Determine the (X, Y) coordinate at the center of the cell enclosing the given text.  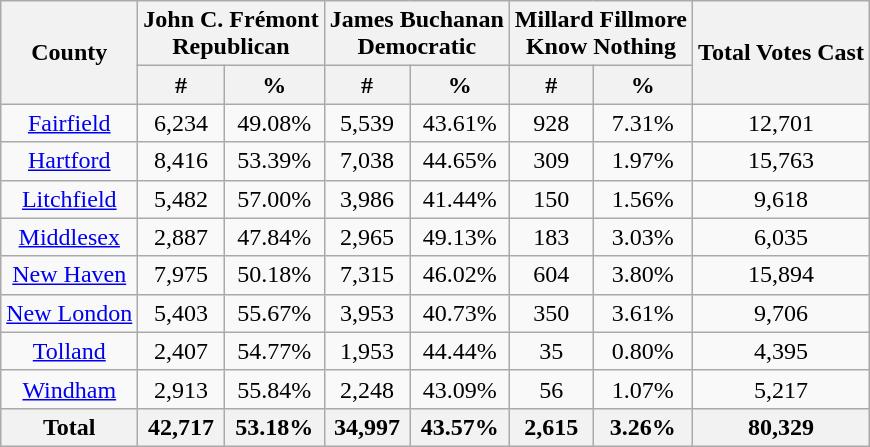
6,234 (181, 123)
43.09% (460, 389)
New Haven (70, 275)
9,706 (782, 313)
3.03% (642, 237)
150 (551, 199)
43.61% (460, 123)
49.13% (460, 237)
2,965 (367, 237)
47.84% (274, 237)
15,763 (782, 161)
49.08% (274, 123)
3.80% (642, 275)
928 (551, 123)
46.02% (460, 275)
41.44% (460, 199)
Tolland (70, 351)
6,035 (782, 237)
50.18% (274, 275)
0.80% (642, 351)
57.00% (274, 199)
604 (551, 275)
44.44% (460, 351)
15,894 (782, 275)
7,315 (367, 275)
12,701 (782, 123)
40.73% (460, 313)
7.31% (642, 123)
3,986 (367, 199)
8,416 (181, 161)
5,482 (181, 199)
183 (551, 237)
2,407 (181, 351)
2,913 (181, 389)
Windham (70, 389)
53.18% (274, 427)
1.97% (642, 161)
3,953 (367, 313)
1,953 (367, 351)
Middlesex (70, 237)
55.84% (274, 389)
7,038 (367, 161)
Millard FillmoreKnow Nothing (600, 34)
James BuchananDemocratic (416, 34)
53.39% (274, 161)
Fairfield (70, 123)
1.56% (642, 199)
80,329 (782, 427)
54.77% (274, 351)
309 (551, 161)
3.61% (642, 313)
2,248 (367, 389)
56 (551, 389)
County (70, 52)
Total Votes Cast (782, 52)
John C. FrémontRepublican (231, 34)
5,403 (181, 313)
2,615 (551, 427)
2,887 (181, 237)
New London (70, 313)
43.57% (460, 427)
Litchfield (70, 199)
4,395 (782, 351)
Hartford (70, 161)
Total (70, 427)
35 (551, 351)
9,618 (782, 199)
42,717 (181, 427)
3.26% (642, 427)
55.67% (274, 313)
350 (551, 313)
44.65% (460, 161)
34,997 (367, 427)
1.07% (642, 389)
7,975 (181, 275)
5,539 (367, 123)
5,217 (782, 389)
